Return [x, y] of the center of cell containing provided text 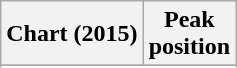
Chart (2015) [72, 34]
Peakposition [189, 34]
